Search for the cell housing the specified text and yield its (x, y) center coordinate. 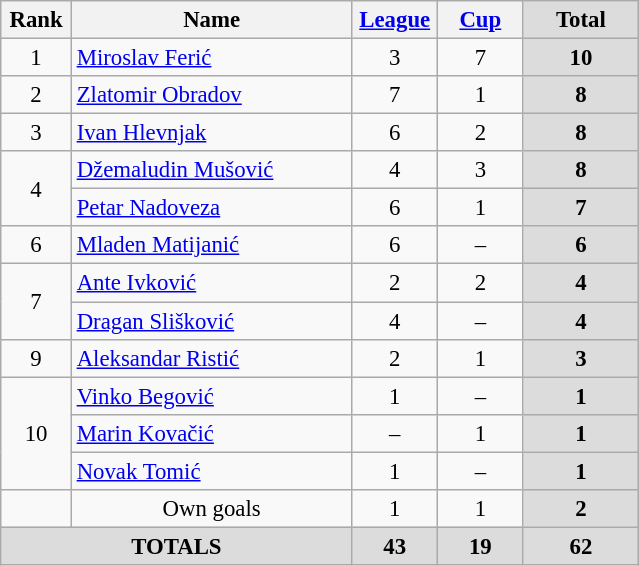
Mladen Matijanić (212, 245)
Rank (36, 20)
TOTALS (176, 546)
Dragan Slišković (212, 321)
Own goals (212, 509)
Marin Kovačić (212, 433)
Zlatomir Obradov (212, 95)
Total (581, 20)
Džemaludin Mušović (212, 170)
Petar Nadoveza (212, 208)
Aleksandar Ristić (212, 358)
19 (481, 546)
Ante Ivković (212, 283)
43 (395, 546)
9 (36, 358)
Ivan Hlevnjak (212, 133)
Novak Tomić (212, 471)
62 (581, 546)
Miroslav Ferić (212, 58)
Cup (481, 20)
Name (212, 20)
League (395, 20)
Vinko Begović (212, 396)
